Output the (X, Y) coordinate of the center of the cell containing the given text.  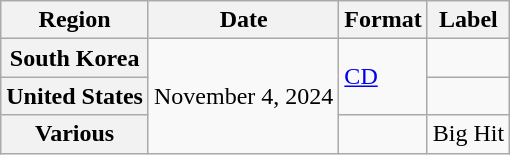
Format (383, 20)
Various (75, 134)
November 4, 2024 (243, 96)
South Korea (75, 58)
Date (243, 20)
CD (383, 77)
United States (75, 96)
Label (468, 20)
Region (75, 20)
Big Hit (468, 134)
